Pinpoint the cell where the given text exists, returning its [X, Y] midpoint coordinate. 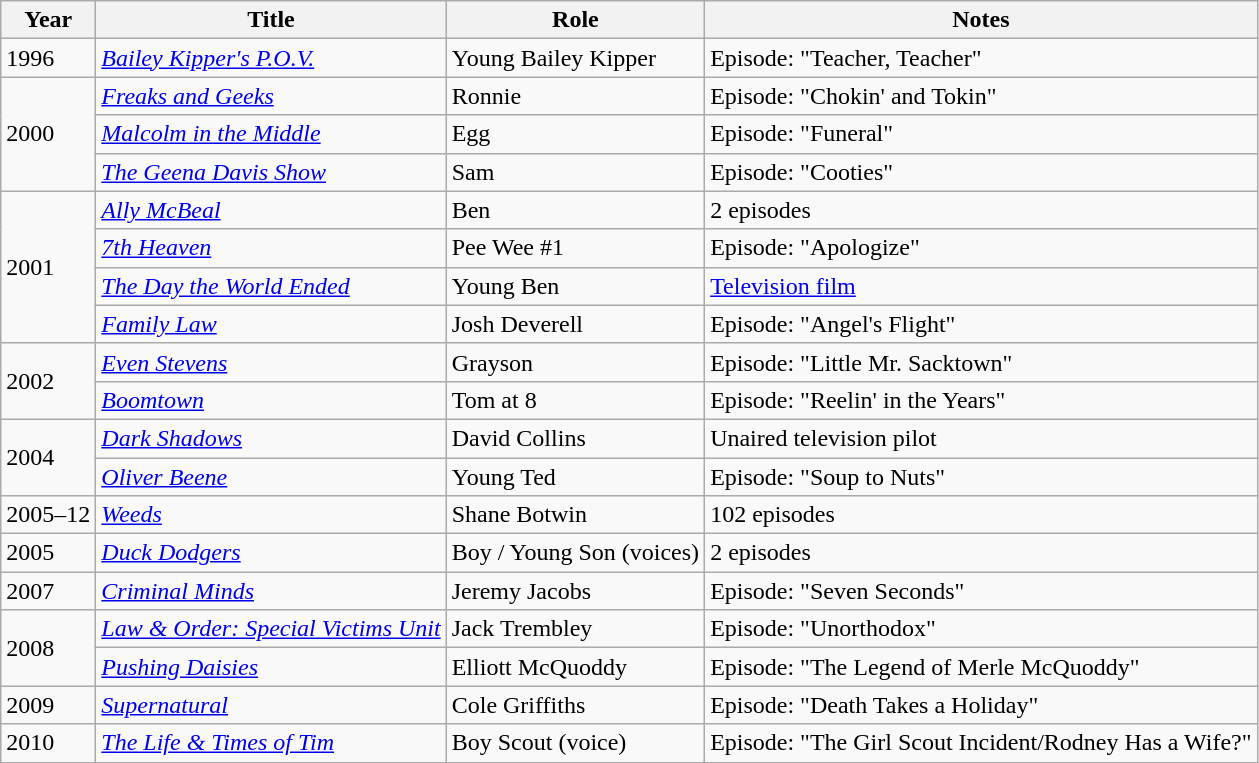
Young Bailey Kipper [575, 58]
2001 [48, 267]
Even Stevens [271, 362]
102 episodes [981, 515]
Jeremy Jacobs [575, 591]
2005–12 [48, 515]
2010 [48, 743]
2007 [48, 591]
Cole Griffiths [575, 705]
7th Heaven [271, 248]
Duck Dodgers [271, 553]
2000 [48, 134]
Weeds [271, 515]
Jack Trembley [575, 629]
Episode: "Apologize" [981, 248]
Criminal Minds [271, 591]
Episode: "Little Mr. Sacktown" [981, 362]
Ben [575, 210]
The Life & Times of Tim [271, 743]
Episode: "Unorthodox" [981, 629]
Boy Scout (voice) [575, 743]
Title [271, 20]
1996 [48, 58]
Dark Shadows [271, 438]
Young Ben [575, 286]
Television film [981, 286]
Episode: "Death Takes a Holiday" [981, 705]
Josh Deverell [575, 324]
Bailey Kipper's P.O.V. [271, 58]
Year [48, 20]
Ally McBeal [271, 210]
Episode: "The Girl Scout Incident/Rodney Has a Wife?" [981, 743]
Episode: "Teacher, Teacher" [981, 58]
Episode: "Seven Seconds" [981, 591]
Boomtown [271, 400]
Episode: "The Legend of Merle McQuoddy" [981, 667]
Ronnie [575, 96]
Notes [981, 20]
Tom at 8 [575, 400]
Elliott McQuoddy [575, 667]
Egg [575, 134]
Episode: "Reelin' in the Years" [981, 400]
Shane Botwin [575, 515]
Law & Order: Special Victims Unit [271, 629]
Oliver Beene [271, 477]
Episode: "Chokin' and Tokin" [981, 96]
Pushing Daisies [271, 667]
Episode: "Cooties" [981, 172]
Episode: "Funeral" [981, 134]
2009 [48, 705]
2008 [48, 648]
Pee Wee #1 [575, 248]
Boy / Young Son (voices) [575, 553]
Unaired television pilot [981, 438]
Freaks and Geeks [271, 96]
Role [575, 20]
David Collins [575, 438]
Episode: "Soup to Nuts" [981, 477]
2004 [48, 457]
Sam [575, 172]
Grayson [575, 362]
The Day the World Ended [271, 286]
Episode: "Angel's Flight" [981, 324]
Family Law [271, 324]
2005 [48, 553]
The Geena Davis Show [271, 172]
Malcolm in the Middle [271, 134]
Young Ted [575, 477]
Supernatural [271, 705]
2002 [48, 381]
